Identify which cell holds the provided text, then report its (x, y) central coordinate. 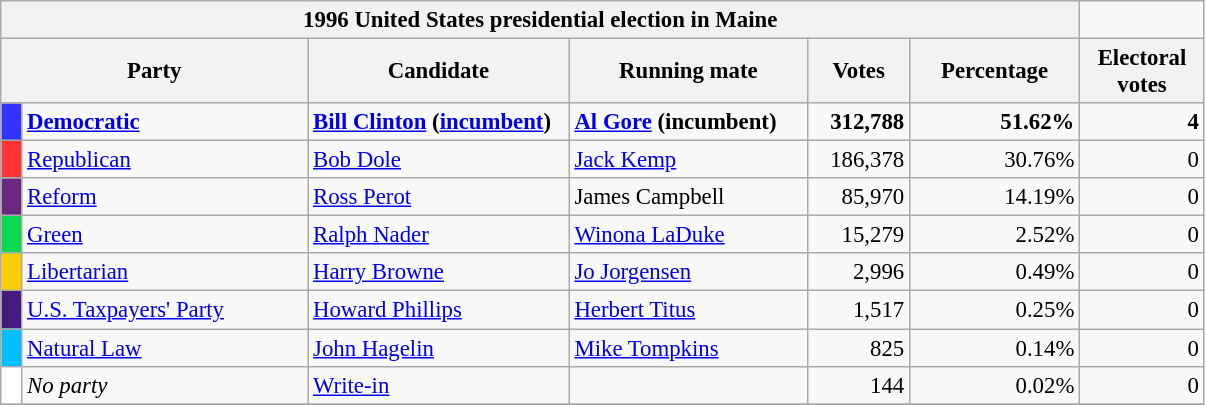
No party (165, 385)
312,788 (859, 122)
Ross Perot (438, 197)
Bob Dole (438, 160)
14.19% (994, 197)
Winona LaDuke (688, 235)
Libertarian (165, 273)
0.02% (994, 385)
Democratic (165, 122)
186,378 (859, 160)
144 (859, 385)
Natural Law (165, 348)
Running mate (688, 72)
Write-in (438, 385)
Herbert Titus (688, 310)
Harry Browne (438, 273)
Electoral votes (1142, 72)
51.62% (994, 122)
Bill Clinton (incumbent) (438, 122)
15,279 (859, 235)
Percentage (994, 72)
James Campbell (688, 197)
Republican (165, 160)
Party (154, 72)
Howard Phillips (438, 310)
825 (859, 348)
Al Gore (incumbent) (688, 122)
Reform (165, 197)
U.S. Taxpayers' Party (165, 310)
30.76% (994, 160)
Votes (859, 72)
Ralph Nader (438, 235)
0.49% (994, 273)
Jack Kemp (688, 160)
2.52% (994, 235)
Mike Tompkins (688, 348)
Green (165, 235)
4 (1142, 122)
1996 United States presidential election in Maine (540, 20)
0.14% (994, 348)
1,517 (859, 310)
Jo Jorgensen (688, 273)
2,996 (859, 273)
Candidate (438, 72)
John Hagelin (438, 348)
85,970 (859, 197)
0.25% (994, 310)
